Extract the (x, y) coordinate from the center of the cell holding the provided text.  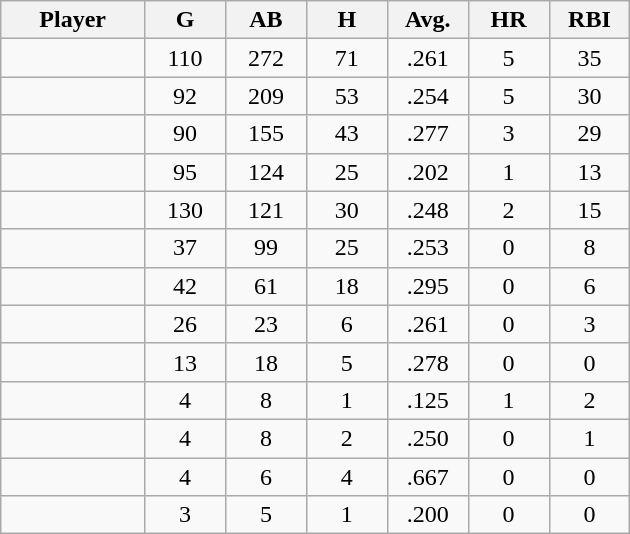
35 (590, 58)
.278 (428, 362)
95 (186, 172)
209 (266, 96)
43 (346, 134)
272 (266, 58)
26 (186, 324)
Avg. (428, 20)
H (346, 20)
AB (266, 20)
.250 (428, 438)
124 (266, 172)
110 (186, 58)
37 (186, 248)
23 (266, 324)
HR (508, 20)
61 (266, 286)
155 (266, 134)
71 (346, 58)
.254 (428, 96)
RBI (590, 20)
.125 (428, 400)
53 (346, 96)
.277 (428, 134)
.202 (428, 172)
.295 (428, 286)
29 (590, 134)
.248 (428, 210)
92 (186, 96)
42 (186, 286)
Player (73, 20)
130 (186, 210)
121 (266, 210)
99 (266, 248)
.253 (428, 248)
.667 (428, 477)
.200 (428, 515)
90 (186, 134)
15 (590, 210)
G (186, 20)
